Locate the cell with the specified text and output its (x, y) center coordinate. 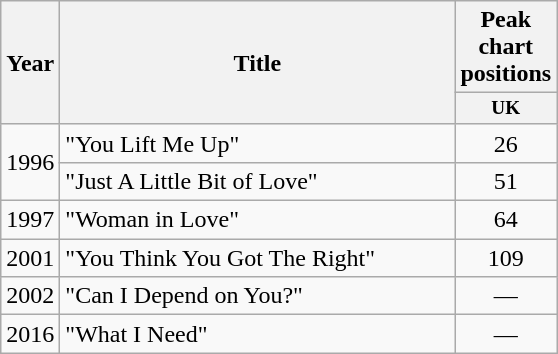
"You Lift Me Up" (258, 143)
26 (506, 143)
Year (30, 63)
2016 (30, 334)
51 (506, 182)
1997 (30, 220)
1996 (30, 162)
2002 (30, 296)
"What I Need" (258, 334)
"You Think You Got The Right" (258, 258)
2001 (30, 258)
"Can I Depend on You?" (258, 296)
109 (506, 258)
64 (506, 220)
"Just A Little Bit of Love" (258, 182)
Title (258, 63)
UK (506, 109)
"Woman in Love" (258, 220)
Peak chart positions (506, 47)
